Pinpoint the cell where the given text exists, returning its [x, y] midpoint coordinate. 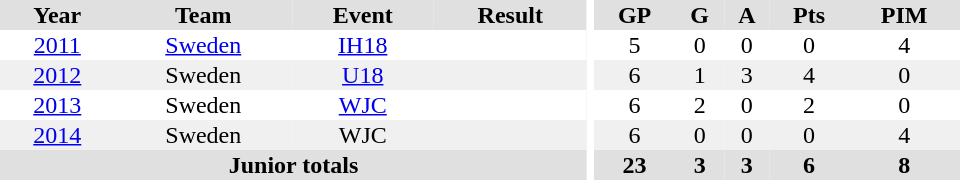
5 [635, 45]
U18 [363, 75]
PIM [904, 15]
GP [635, 15]
A [747, 15]
23 [635, 165]
Year [58, 15]
Junior totals [294, 165]
IH18 [363, 45]
Team [204, 15]
G [700, 15]
Result [511, 15]
2013 [58, 105]
2011 [58, 45]
8 [904, 165]
2012 [58, 75]
1 [700, 75]
Pts [810, 15]
Event [363, 15]
2014 [58, 135]
